From the cell containing the given text, extract its center point as (X, Y) coordinate. 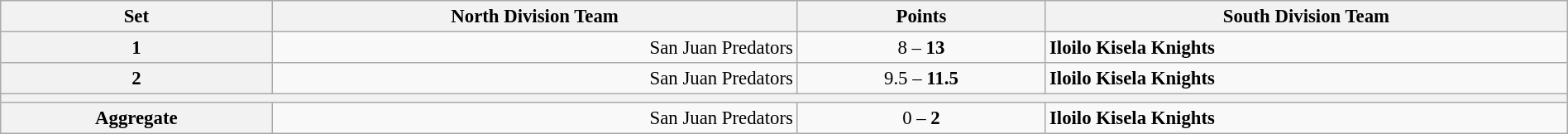
Aggregate (136, 118)
South Division Team (1307, 17)
0 – 2 (921, 118)
North Division Team (534, 17)
1 (136, 48)
8 – 13 (921, 48)
2 (136, 79)
Set (136, 17)
9.5 – 11.5 (921, 79)
Points (921, 17)
